Provide the [x, y] coordinate of the cell's center where the given text is located.  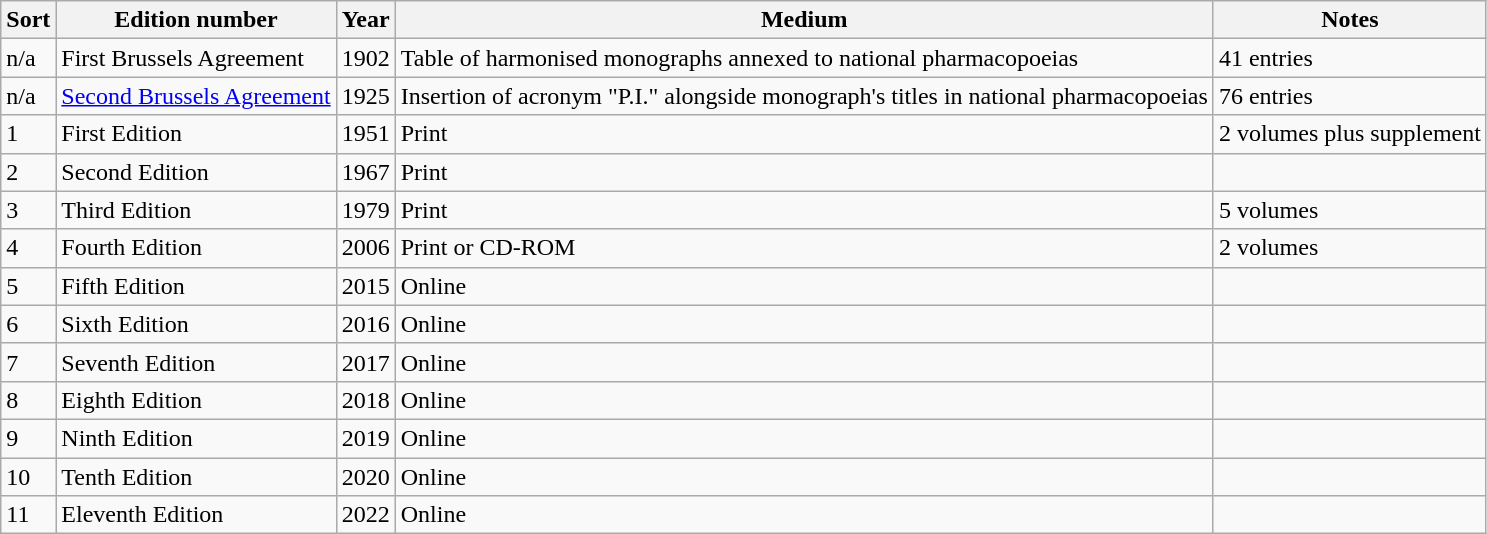
41 entries [1350, 58]
Eighth Edition [196, 400]
Ninth Edition [196, 438]
Second Edition [196, 172]
Table of harmonised monographs annexed to national pharmacopoeias [804, 58]
Medium [804, 20]
2006 [366, 248]
5 volumes [1350, 210]
8 [28, 400]
11 [28, 515]
Fifth Edition [196, 286]
Seventh Edition [196, 362]
2017 [366, 362]
10 [28, 477]
1979 [366, 210]
2016 [366, 324]
2 volumes [1350, 248]
Edition number [196, 20]
1925 [366, 96]
First Edition [196, 134]
5 [28, 286]
2015 [366, 286]
2 volumes plus supplement [1350, 134]
Fourth Edition [196, 248]
Year [366, 20]
2022 [366, 515]
1951 [366, 134]
Sort [28, 20]
2 [28, 172]
Eleventh Edition [196, 515]
7 [28, 362]
2020 [366, 477]
Print or CD-ROM [804, 248]
Tenth Edition [196, 477]
2019 [366, 438]
First Brussels Agreement [196, 58]
1902 [366, 58]
Sixth Edition [196, 324]
3 [28, 210]
6 [28, 324]
9 [28, 438]
1967 [366, 172]
76 entries [1350, 96]
Insertion of acronym "P.I." alongside monograph's titles in national pharmacopoeias [804, 96]
1 [28, 134]
Third Edition [196, 210]
Second Brussels Agreement [196, 96]
4 [28, 248]
Notes [1350, 20]
2018 [366, 400]
